Detect which cell encompasses the target text, then output its (X, Y) center coordinate. 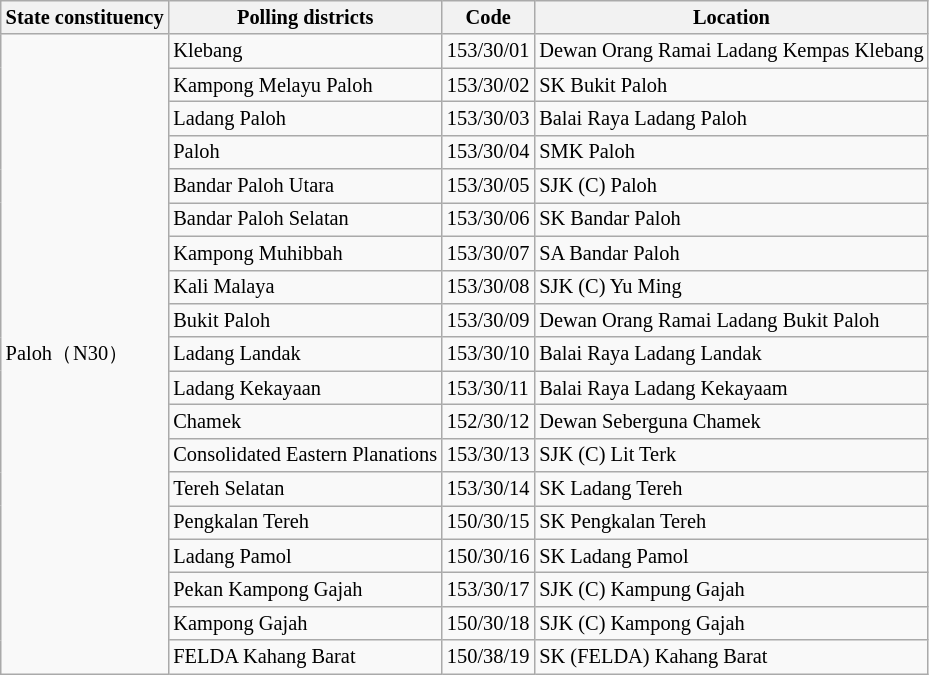
SK Pengkalan Tereh (731, 522)
SK Ladang Tereh (731, 489)
Kampong Gajah (305, 623)
Kampong Melayu Paloh (305, 85)
Bukit Paloh (305, 320)
153/30/04 (488, 152)
Balai Raya Ladang Kekayaam (731, 388)
153/30/10 (488, 354)
Kampong Muhibbah (305, 253)
SA Bandar Paloh (731, 253)
150/30/18 (488, 623)
SJK (C) Kampung Gajah (731, 589)
SJK (C) Lit Terk (731, 455)
153/30/08 (488, 287)
150/30/16 (488, 556)
Kali Malaya (305, 287)
SK Ladang Pamol (731, 556)
SMK Paloh (731, 152)
Bandar Paloh Utara (305, 186)
Location (731, 17)
SK Bandar Paloh (731, 219)
SJK (C) Yu Ming (731, 287)
Paloh（N30） (85, 354)
FELDA Kahang Barat (305, 657)
SJK (C) Paloh (731, 186)
Chamek (305, 421)
153/30/11 (488, 388)
150/30/15 (488, 522)
Code (488, 17)
153/30/02 (488, 85)
150/38/19 (488, 657)
State constituency (85, 17)
Ladang Paloh (305, 118)
153/30/03 (488, 118)
153/30/14 (488, 489)
Pekan Kampong Gajah (305, 589)
SK (FELDA) Kahang Barat (731, 657)
153/30/07 (488, 253)
SK Bukit Paloh (731, 85)
SJK (C) Kampong Gajah (731, 623)
Dewan Orang Ramai Ladang Bukit Paloh (731, 320)
Balai Raya Ladang Paloh (731, 118)
Ladang Pamol (305, 556)
153/30/13 (488, 455)
153/30/06 (488, 219)
Paloh (305, 152)
153/30/01 (488, 51)
Polling districts (305, 17)
Bandar Paloh Selatan (305, 219)
153/30/09 (488, 320)
Pengkalan Tereh (305, 522)
153/30/05 (488, 186)
Ladang Landak (305, 354)
Dewan Seberguna Chamek (731, 421)
Klebang (305, 51)
Balai Raya Ladang Landak (731, 354)
153/30/17 (488, 589)
Tereh Selatan (305, 489)
Dewan Orang Ramai Ladang Kempas Klebang (731, 51)
Ladang Kekayaan (305, 388)
Consolidated Eastern Planations (305, 455)
152/30/12 (488, 421)
